Scan for the cell matching the given text and deliver its [x, y] coordinate at center. 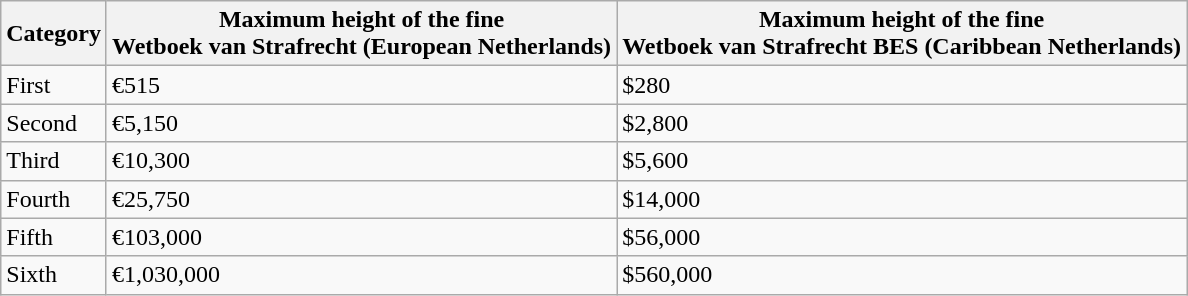
€25,750 [361, 199]
Fourth [54, 199]
€5,150 [361, 123]
€10,300 [361, 161]
$280 [902, 85]
$56,000 [902, 237]
€1,030,000 [361, 275]
€103,000 [361, 237]
$14,000 [902, 199]
Sixth [54, 275]
$5,600 [902, 161]
Second [54, 123]
$2,800 [902, 123]
Third [54, 161]
Maximum height of the fineWetboek van Strafrecht (European Netherlands) [361, 34]
€515 [361, 85]
Maximum height of the fineWetboek van Strafrecht BES (Caribbean Netherlands) [902, 34]
Fifth [54, 237]
First [54, 85]
$560,000 [902, 275]
Category [54, 34]
